Capture the cell that displays the provided text and extract its [x, y] central coordinate. 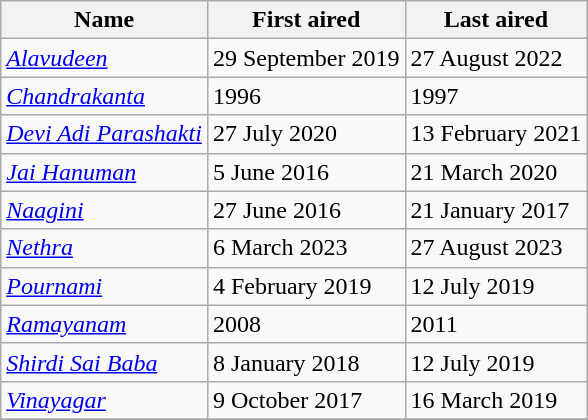
Devi Adi Parashakti [104, 134]
Jai Hanuman [104, 172]
First aired [306, 20]
21 January 2017 [496, 210]
27 July 2020 [306, 134]
8 January 2018 [306, 362]
Naagini [104, 210]
5 June 2016 [306, 172]
27 August 2022 [496, 58]
1996 [306, 96]
13 February 2021 [496, 134]
27 June 2016 [306, 210]
16 March 2019 [496, 400]
Alavudeen [104, 58]
9 October 2017 [306, 400]
Name [104, 20]
21 March 2020 [496, 172]
Last aired [496, 20]
Vinayagar [104, 400]
Nethra [104, 248]
29 September 2019 [306, 58]
Chandrakanta [104, 96]
6 March 2023 [306, 248]
Pournami [104, 286]
Ramayanam [104, 324]
4 February 2019 [306, 286]
2008 [306, 324]
Shirdi Sai Baba [104, 362]
1997 [496, 96]
27 August 2023 [496, 248]
2011 [496, 324]
